Capture the cell that displays the provided text and extract its [X, Y] central coordinate. 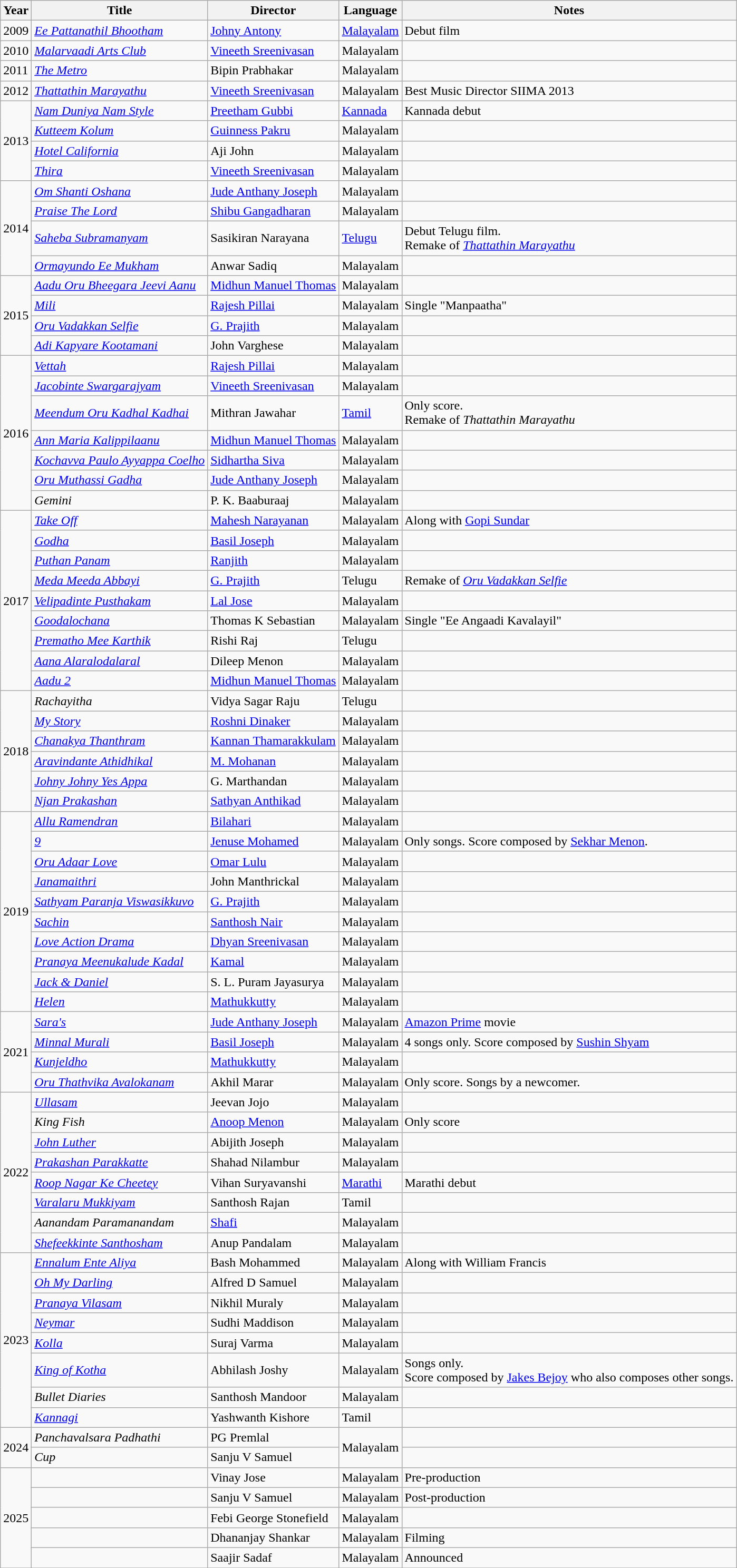
Cup [120, 1457]
Santhosh Mandoor [273, 1397]
Aji John [273, 151]
2019 [16, 912]
Kannada debut [569, 111]
2017 [16, 601]
Take Off [120, 520]
Johny Antony [273, 31]
Vihan Suryavanshi [273, 1182]
Meda Meeda Abbayi [120, 580]
Bash Mohammed [273, 1263]
Marathi debut [569, 1182]
Shafi [273, 1222]
Amazon Prime movie [569, 1022]
Oru Adaar Love [120, 861]
Ranjith [273, 560]
Saheba Subramanyam [120, 238]
Remake of Oru Vadakkan Selfie [569, 580]
Post-production [569, 1497]
Kannagi [120, 1417]
Prakashan Parakkatte [120, 1162]
Along with Gopi Sundar [569, 520]
Aanandam Paramanandam [120, 1222]
Roshni Dinaker [273, 721]
Abijith Joseph [273, 1142]
Thomas K Sebastian [273, 621]
Santhosh Nair [273, 922]
Pranaya Vilasam [120, 1303]
Yashwanth Kishore [273, 1417]
Minnal Murali [120, 1042]
Oru Thathvika Avalokanam [120, 1082]
Only score.Remake of Thattathin Marayathu [569, 413]
P. K. Baaburaaj [273, 500]
Debut Telugu film.Remake of Thattathin Marayathu [569, 238]
Mithran Jawahar [273, 413]
Kolla [120, 1343]
Dhananjay Shankar [273, 1537]
2015 [16, 316]
Guinness Pakru [273, 131]
Njan Prakashan [120, 801]
Ormayundo Ee Mukham [120, 265]
Songs only.Score composed by Jakes Bejoy who also composes other songs. [569, 1370]
2021 [16, 1052]
Aadu 2 [120, 681]
Year [16, 11]
Language [370, 11]
Sathyam Paranja Viswasikkuvo [120, 901]
Preetham Gubbi [273, 111]
Kannan Thamarakkulam [273, 741]
Jenuse Mohamed [273, 841]
Omar Lulu [273, 861]
4 songs only. Score composed by Sushin Shyam [569, 1042]
Best Music Director SIIMA 2013 [569, 91]
2014 [16, 228]
John Manthrickal [273, 881]
Suraj Varma [273, 1343]
Thattathin Marayathu [120, 91]
Mahesh Narayanan [273, 520]
Helen [120, 1002]
Oru Muthassi Gadha [120, 480]
Puthan Panam [120, 560]
Filming [569, 1537]
Sathyan Anthikad [273, 801]
Jeevan Jojo [273, 1102]
Gemini [120, 500]
2025 [16, 1517]
Mili [120, 306]
King of Kotha [120, 1370]
Nam Duniya Nam Style [120, 111]
2011 [16, 71]
Rishi Raj [273, 641]
Godha [120, 540]
Nikhil Muraly [273, 1303]
Neymar [120, 1323]
Sudhi Maddison [273, 1323]
Kunjeldho [120, 1062]
Sasikiran Narayana [273, 238]
Rachayitha [120, 701]
The Metro [120, 71]
Alfred D Samuel [273, 1283]
Single "Ee Angaadi Kavalayil" [569, 621]
Shefeekkinte Santhosham [120, 1242]
Velipadinte Pusthakam [120, 600]
Jack & Daniel [120, 982]
Jacobinte Swargarajyam [120, 386]
Along with William Francis [569, 1263]
2023 [16, 1340]
Roop Nagar Ke Cheetey [120, 1182]
Lal Jose [273, 600]
Single "Manpaatha" [569, 306]
Aana Alaralodalaral [120, 661]
Abhilash Joshy [273, 1370]
G. Marthandan [273, 781]
Only score [569, 1122]
Kutteem Kolum [120, 131]
Akhil Marar [273, 1082]
Hotel California [120, 151]
Johny Johny Yes Appa [120, 781]
2012 [16, 91]
John Varghese [273, 346]
PG Premlal [273, 1437]
Janamaithri [120, 881]
Varalaru Mukkiyam [120, 1202]
Chanakya Thanthram [120, 741]
John Luther [120, 1142]
Pre-production [569, 1477]
Ann Maria Kalippilaanu [120, 440]
Love Action Drama [120, 942]
Thira [120, 171]
Sara's [120, 1022]
Allu Ramendran [120, 821]
Dhyan Sreenivasan [273, 942]
Only score. Songs by a newcomer. [569, 1082]
Praise The Lord [120, 211]
Title [120, 11]
Ee Pattanathil Bhootham [120, 31]
Vidya Sagar Raju [273, 701]
Only songs. Score composed by Sekhar Menon. [569, 841]
Anoop Menon [273, 1122]
2024 [16, 1447]
Prematho Mee Karthik [120, 641]
Debut film [569, 31]
Director [273, 11]
S. L. Puram Jayasurya [273, 982]
2016 [16, 433]
Aravindante Athidhikal [120, 761]
Oru Vadakkan Selfie [120, 326]
King Fish [120, 1122]
Vettah [120, 366]
9 [120, 841]
Oh My Darling [120, 1283]
Sidhartha Siva [273, 460]
Kamal [273, 962]
Ullasam [120, 1102]
2018 [16, 751]
Shahad Nilambur [273, 1162]
Announced [569, 1557]
Kochavva Paulo Ayyappa Coelho [120, 460]
Bullet Diaries [120, 1397]
2022 [16, 1172]
Panchavalsara Padhathi [120, 1437]
Pranaya Meenukalude Kadal [120, 962]
2013 [16, 141]
Shibu Gangadharan [273, 211]
Febi George Stonefield [273, 1517]
Sachin [120, 922]
Om Shanti Oshana [120, 191]
Anup Pandalam [273, 1242]
Bipin Prabhakar [273, 71]
2009 [16, 31]
Kannada [370, 111]
Vinay Jose [273, 1477]
Notes [569, 11]
M. Mohanan [273, 761]
Aadu Oru Bheegara Jeevi Aanu [120, 286]
Meendum Oru Kadhal Kadhai [120, 413]
Ennalum Ente Aliya [120, 1263]
Adi Kapyare Kootamani [120, 346]
2010 [16, 51]
Dileep Menon [273, 661]
My Story [120, 721]
Bilahari [273, 821]
Saajir Sadaf [273, 1557]
Marathi [370, 1182]
Malarvaadi Arts Club [120, 51]
Goodalochana [120, 621]
Santhosh Rajan [273, 1202]
Anwar Sadiq [273, 265]
